Pinpoint the cell where the given text exists, returning its [x, y] midpoint coordinate. 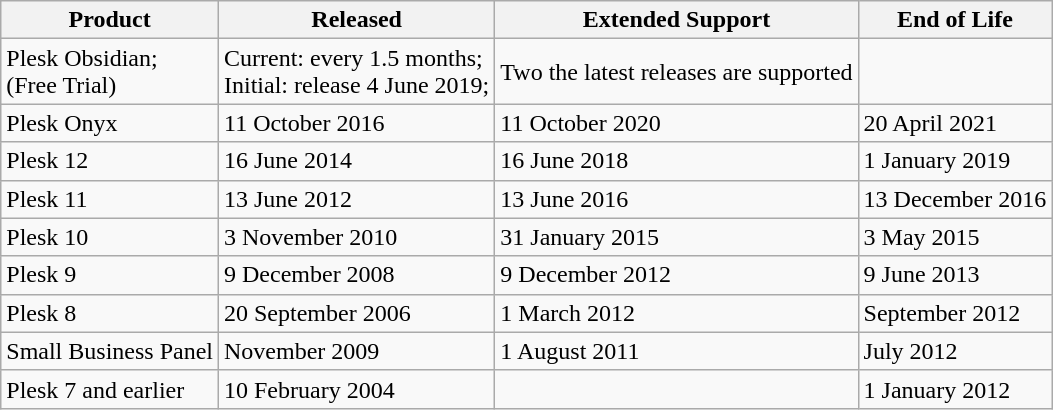
13 June 2012 [356, 199]
1 August 2011 [676, 351]
Two the latest releases are supported [676, 72]
1 March 2012 [676, 313]
13 June 2016 [676, 199]
9 June 2013 [955, 275]
10 February 2004 [356, 389]
Extended Support [676, 20]
31 January 2015 [676, 237]
Released [356, 20]
9 December 2008 [356, 275]
November 2009 [356, 351]
20 April 2021 [955, 123]
September 2012 [955, 313]
16 June 2014 [356, 161]
9 December 2012 [676, 275]
Plesk 11 [110, 199]
11 October 2020 [676, 123]
Plesk 12 [110, 161]
Plesk 10 [110, 237]
Small Business Panel [110, 351]
Product [110, 20]
Plesk 9 [110, 275]
11 October 2016 [356, 123]
July 2012 [955, 351]
3 November 2010 [356, 237]
1 January 2019 [955, 161]
Plesk Obsidian;(Free Trial) [110, 72]
Plesk 8 [110, 313]
3 May 2015 [955, 237]
20 September 2006 [356, 313]
End of Life [955, 20]
Plesk Onyx [110, 123]
Current: every 1.5 months;Initial: release 4 June 2019; [356, 72]
1 January 2012 [955, 389]
16 June 2018 [676, 161]
Plesk 7 and earlier [110, 389]
13 December 2016 [955, 199]
